For the text-containing cell, return its midpoint in [X, Y] coordinate format. 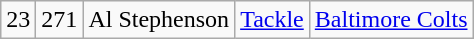
23 [18, 20]
Al Stephenson [159, 20]
271 [60, 20]
Tackle [272, 20]
Baltimore Colts [391, 20]
